Identify which cell holds the provided text, then report its (x, y) central coordinate. 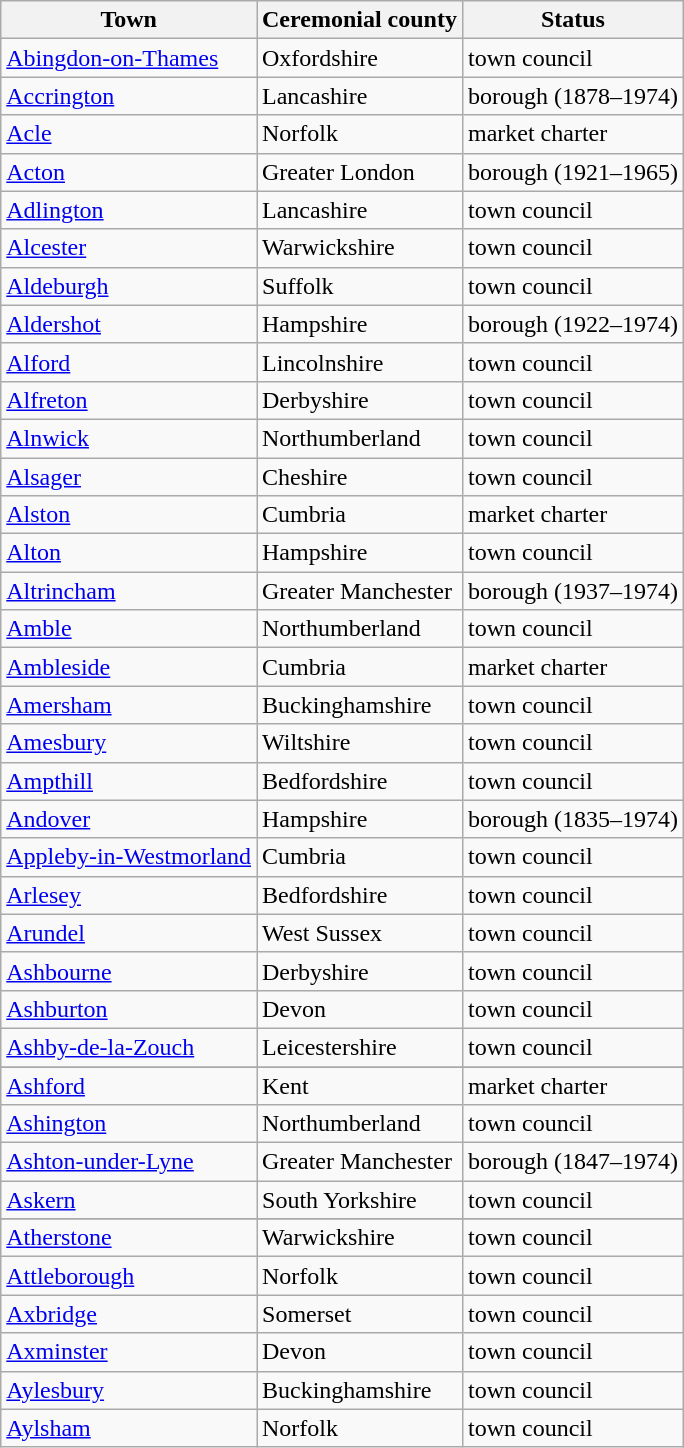
Ampthill (129, 781)
Axbridge (129, 1314)
Amersham (129, 705)
West Sussex (359, 933)
Ashby-de-la-Zouch (129, 1047)
Status (572, 20)
Atherstone (129, 1238)
Arlesey (129, 895)
Arundel (129, 933)
borough (1835–1974) (572, 819)
Leicestershire (359, 1047)
Alston (129, 515)
Somerset (359, 1314)
Greater London (359, 172)
borough (1878–1974) (572, 96)
South Yorkshire (359, 1200)
Wiltshire (359, 743)
Askern (129, 1200)
Aldershot (129, 324)
Ashton-under-Lyne (129, 1162)
borough (1937–1974) (572, 591)
Ashford (129, 1085)
Oxfordshire (359, 58)
Ashington (129, 1124)
Ashburton (129, 1009)
Suffolk (359, 286)
Ceremonial county (359, 20)
Acton (129, 172)
Andover (129, 819)
Amesbury (129, 743)
Alcester (129, 248)
Abingdon-on-Thames (129, 58)
Ambleside (129, 667)
Altrincham (129, 591)
Alford (129, 362)
Aylsham (129, 1428)
Alsager (129, 477)
Cheshire (359, 477)
Acle (129, 134)
Amble (129, 629)
Accrington (129, 96)
Alfreton (129, 400)
Kent (359, 1085)
Alnwick (129, 438)
Alton (129, 553)
borough (1847–1974) (572, 1162)
Ashbourne (129, 971)
Adlington (129, 210)
Aylesbury (129, 1390)
Town (129, 20)
borough (1921–1965) (572, 172)
Attleborough (129, 1276)
borough (1922–1974) (572, 324)
Axminster (129, 1352)
Appleby-in-Westmorland (129, 857)
Aldeburgh (129, 286)
Lincolnshire (359, 362)
